Locate the cell with the specified text and output its (x, y) center coordinate. 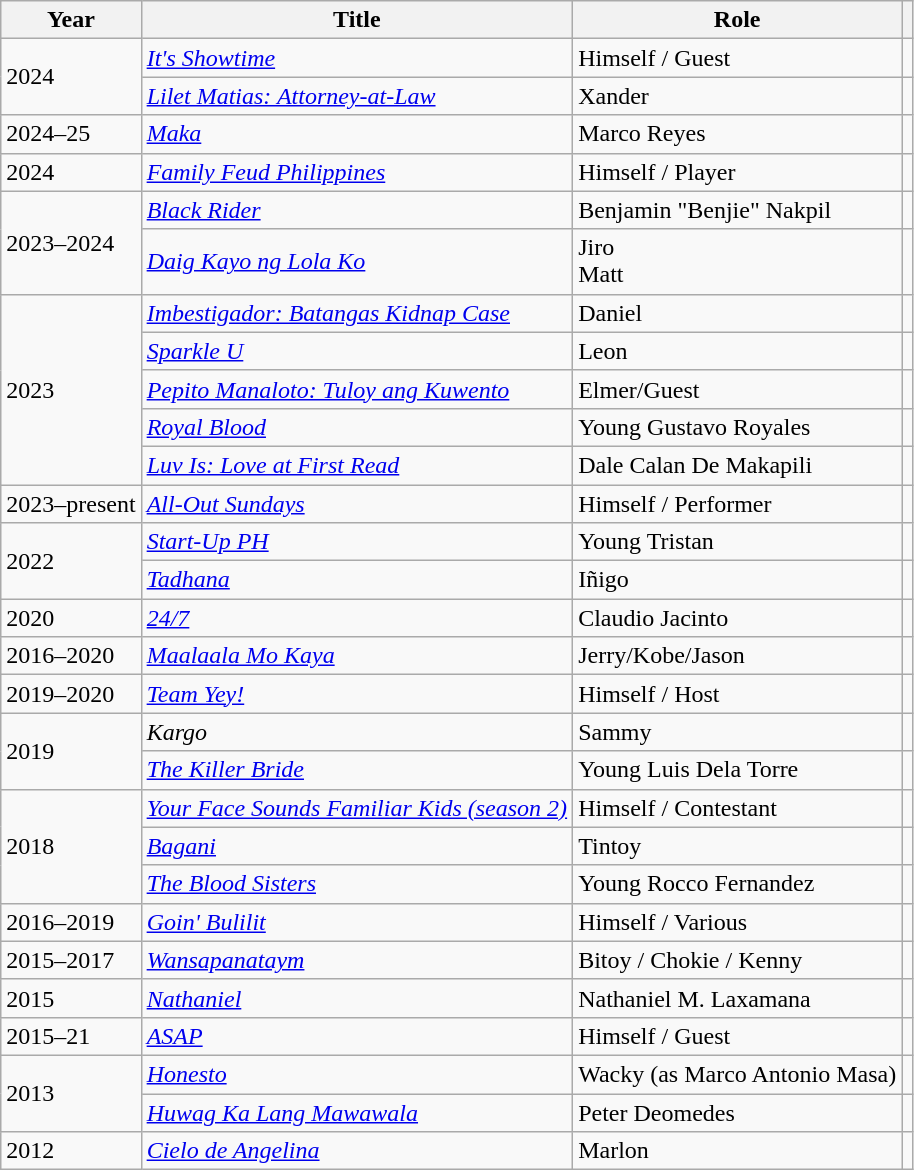
Claudio Jacinto (738, 618)
Pepito Manaloto: Tuloy ang Kuwento (357, 389)
Maalaala Mo Kaya (357, 656)
Year (71, 20)
Sammy (738, 732)
2019 (71, 751)
Marlon (738, 1151)
All-Out Sundays (357, 503)
24/7 (357, 618)
Himself / Host (738, 694)
2016–2019 (71, 922)
Title (357, 20)
Jerry/Kobe/Jason (738, 656)
Black Rider (357, 210)
Marco Reyes (738, 134)
Himself / Various (738, 922)
Himself / Player (738, 172)
Maka (357, 134)
Luv Is: Love at First Read (357, 465)
Young Luis Dela Torre (738, 770)
2015 (71, 998)
Cielo de Angelina (357, 1151)
Bitoy / Chokie / Kenny (738, 960)
Elmer/Guest (738, 389)
Dale Calan De Makapili (738, 465)
Bagani (357, 846)
Young Rocco Fernandez (738, 884)
Sparkle U (357, 351)
Nathaniel (357, 998)
2022 (71, 561)
Tadhana (357, 580)
2012 (71, 1151)
Goin' Bulilit (357, 922)
2020 (71, 618)
Wansapanataym (357, 960)
Start-Up PH (357, 542)
Benjamin "Benjie" Nakpil (738, 210)
Imbestigador: Batangas Kidnap Case (357, 313)
2013 (71, 1093)
Daig Kayo ng Lola Ko (357, 262)
2019–2020 (71, 694)
2023–2024 (71, 242)
Family Feud Philippines (357, 172)
Huwag Ka Lang Mawawala (357, 1113)
Nathaniel M. Laxamana (738, 998)
Team Yey! (357, 694)
Your Face Sounds Familiar Kids (season 2) (357, 808)
The Killer Bride (357, 770)
Young Gustavo Royales (738, 427)
Royal Blood (357, 427)
2018 (71, 846)
2016–2020 (71, 656)
Wacky (as Marco Antonio Masa) (738, 1074)
ASAP (357, 1036)
2015–21 (71, 1036)
Leon (738, 351)
Honesto (357, 1074)
2015–2017 (71, 960)
Kargo (357, 732)
Role (738, 20)
Tintoy (738, 846)
Lilet Matias: Attorney-at-Law (357, 96)
Peter Deomedes (738, 1113)
Himself / Contestant (738, 808)
Daniel (738, 313)
Young Tristan (738, 542)
2023 (71, 389)
2024–25 (71, 134)
It's Showtime (357, 58)
Iñigo (738, 580)
Xander (738, 96)
The Blood Sisters (357, 884)
Jiro Matt (738, 262)
Himself / Performer (738, 503)
2023–present (71, 503)
